Identify which cell holds the provided text, then report its (x, y) central coordinate. 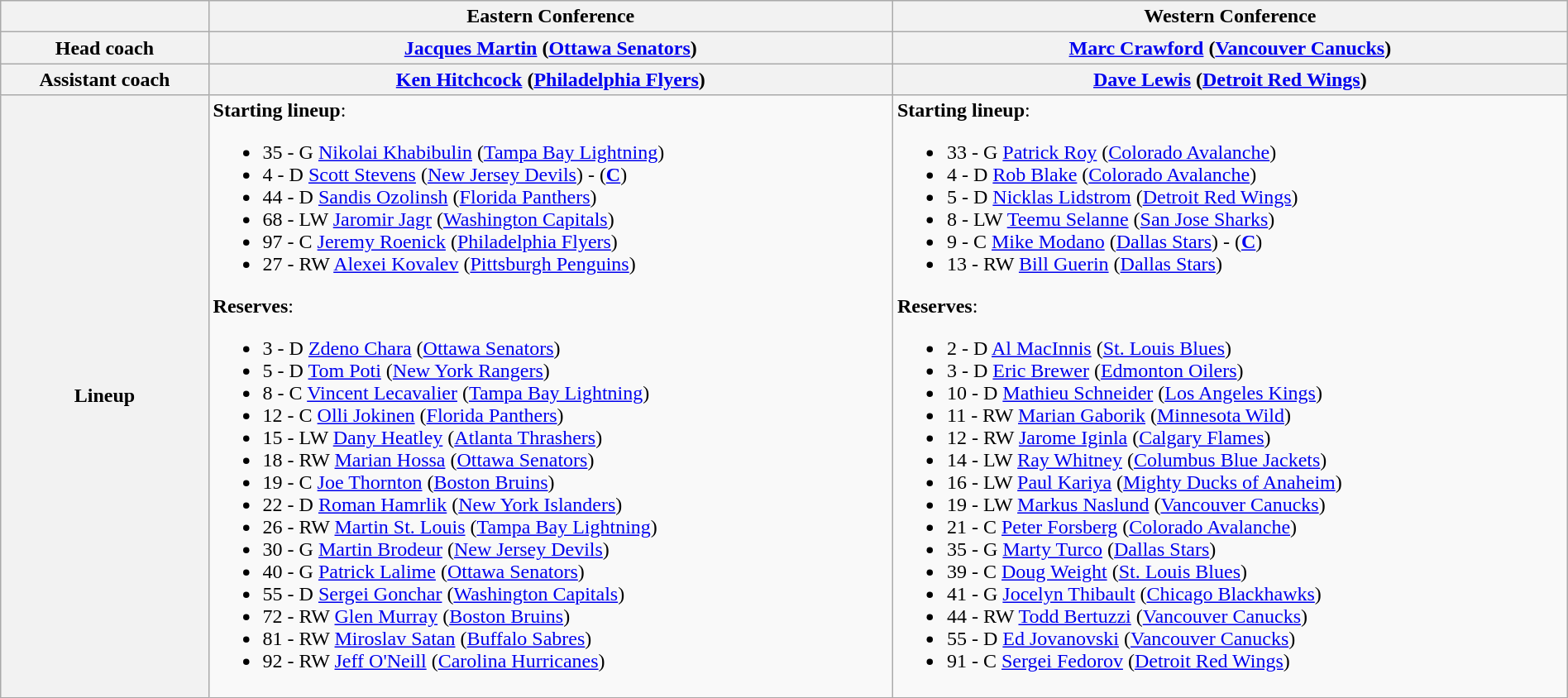
Head coach (104, 48)
Assistant coach (104, 79)
Western Conference (1230, 17)
Lineup (104, 396)
Dave Lewis (Detroit Red Wings) (1230, 79)
Ken Hitchcock (Philadelphia Flyers) (551, 79)
Eastern Conference (551, 17)
Marc Crawford (Vancouver Canucks) (1230, 48)
Jacques Martin (Ottawa Senators) (551, 48)
